For the text-containing cell, return its midpoint in (X, Y) coordinate format. 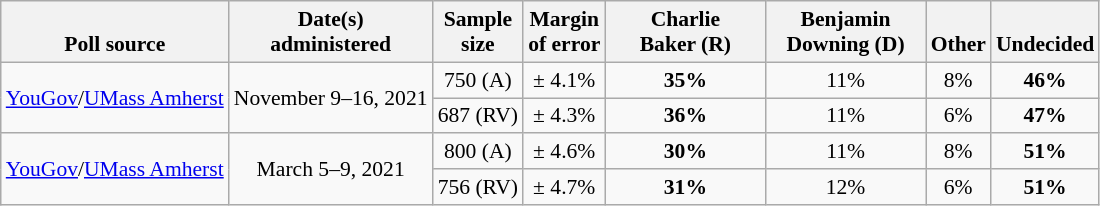
750 (A) (478, 80)
March 5–9, 2021 (331, 170)
± 4.7% (564, 187)
± 4.6% (564, 152)
46% (1045, 80)
30% (685, 152)
CharlieBaker (R) (685, 32)
BenjaminDowning (D) (845, 32)
687 (RV) (478, 116)
± 4.1% (564, 80)
November 9–16, 2021 (331, 98)
Other (958, 32)
Marginof error (564, 32)
Samplesize (478, 32)
47% (1045, 116)
Undecided (1045, 32)
36% (685, 116)
35% (685, 80)
31% (685, 187)
12% (845, 187)
± 4.3% (564, 116)
Poll source (115, 32)
Date(s)administered (331, 32)
800 (A) (478, 152)
756 (RV) (478, 187)
